Find where the given text appears and provide that cell's center as (X, Y) coordinate. 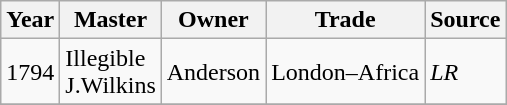
Anderson (213, 72)
London–Africa (346, 72)
1794 (30, 72)
Trade (346, 20)
Master (110, 20)
Source (466, 20)
Year (30, 20)
LR (466, 72)
IllegibleJ.Wilkins (110, 72)
Owner (213, 20)
